Pinpoint the cell where the given text exists, returning its [x, y] midpoint coordinate. 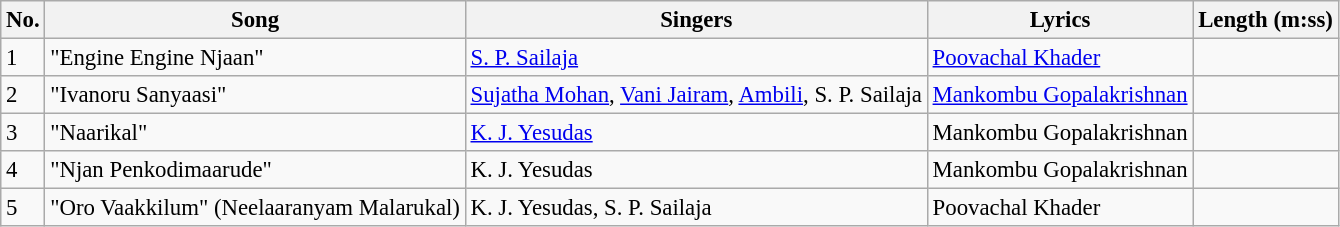
4 [23, 170]
3 [23, 133]
1 [23, 58]
K. J. Yesudas, S. P. Sailaja [696, 208]
No. [23, 20]
Lyrics [1060, 20]
Song [255, 20]
2 [23, 95]
"Engine Engine Njaan" [255, 58]
S. P. Sailaja [696, 58]
5 [23, 208]
Singers [696, 20]
"Oro Vaakkilum" (Neelaaranyam Malarukal) [255, 208]
"Naarikal" [255, 133]
"Njan Penkodimaarude" [255, 170]
Length (m:ss) [1266, 20]
Sujatha Mohan, Vani Jairam, Ambili, S. P. Sailaja [696, 95]
"Ivanoru Sanyaasi" [255, 95]
